Return the (x, y) coordinate for the center point of the cell that contains the specified text.  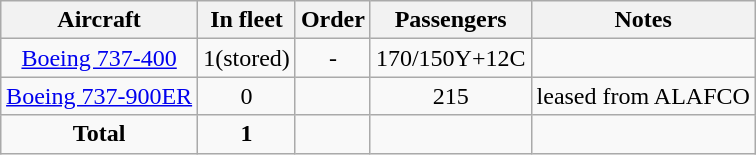
Total (100, 134)
Notes (643, 20)
Boeing 737-900ER (100, 96)
1(stored) (247, 58)
leased from ALAFCO (643, 96)
170/150Y+12C (450, 58)
Order (332, 20)
Passengers (450, 20)
0 (247, 96)
Boeing 737-400 (100, 58)
Aircraft (100, 20)
In fleet (247, 20)
215 (450, 96)
1 (247, 134)
- (332, 58)
